Capture the cell that displays the provided text and extract its [X, Y] central coordinate. 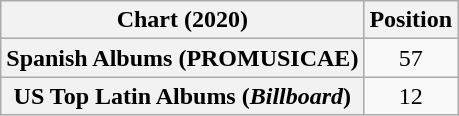
12 [411, 96]
Spanish Albums (PROMUSICAE) [182, 58]
57 [411, 58]
US Top Latin Albums (Billboard) [182, 96]
Chart (2020) [182, 20]
Position [411, 20]
